Extract the [x, y] coordinate from the center of the cell holding the provided text.  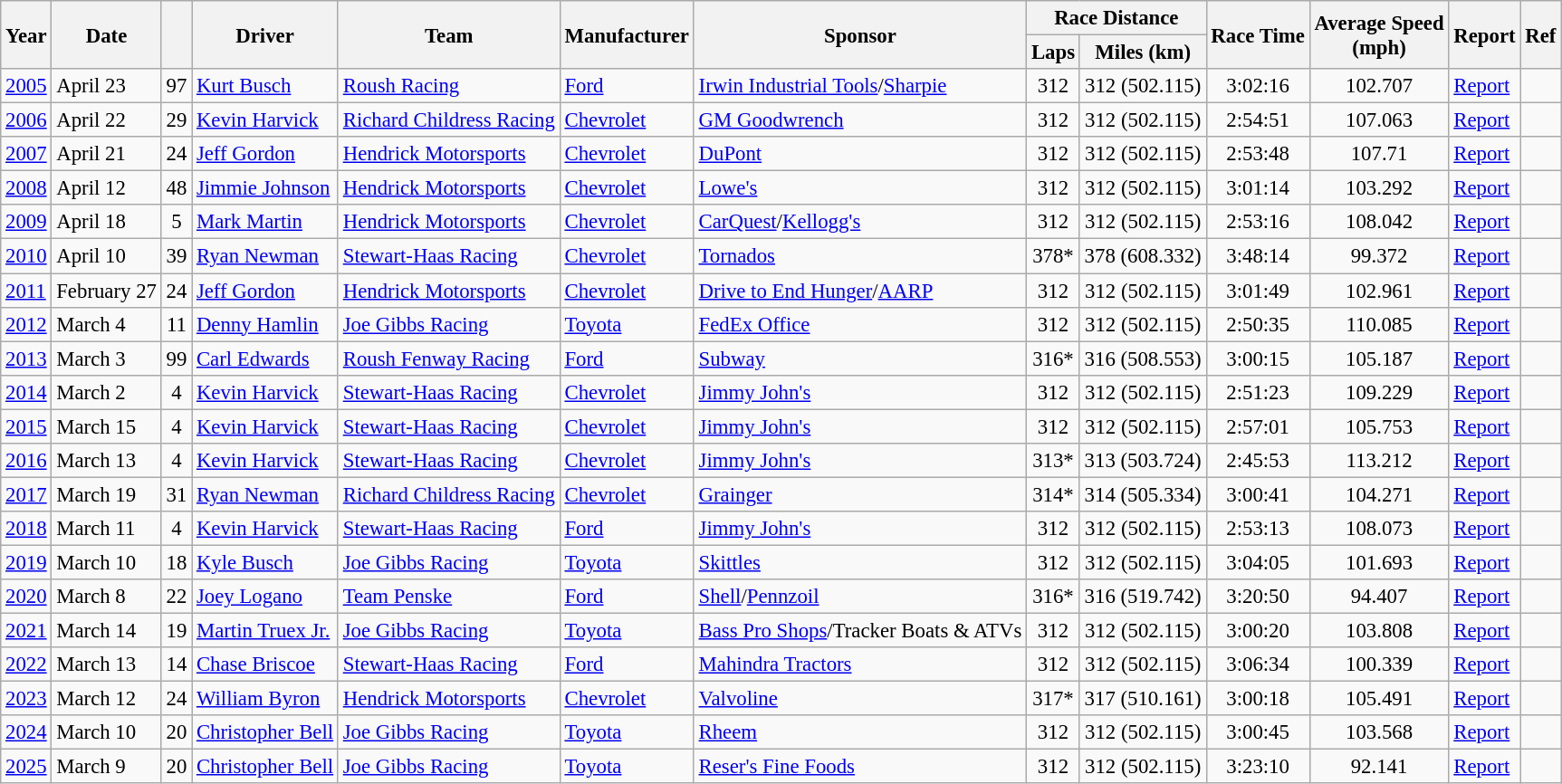
2021 [26, 631]
Martin Truex Jr. [265, 631]
March 4 [107, 324]
3:48:14 [1258, 256]
Kurt Busch [265, 86]
5 [176, 222]
Sponsor [860, 34]
Lowe's [860, 188]
February 27 [107, 291]
2:50:35 [1258, 324]
March 11 [107, 529]
2:51:23 [1258, 392]
April 21 [107, 154]
2011 [26, 291]
Tornados [860, 256]
March 12 [107, 699]
2:53:16 [1258, 222]
2008 [26, 188]
39 [176, 256]
105.491 [1379, 699]
3:00:41 [1258, 494]
102.961 [1379, 291]
2:45:53 [1258, 461]
2024 [26, 732]
2013 [26, 359]
Race Time [1258, 34]
Subway [860, 359]
105.187 [1379, 359]
April 18 [107, 222]
103.292 [1379, 188]
317* [1054, 699]
William Byron [265, 699]
11 [176, 324]
103.808 [1379, 631]
2005 [26, 86]
107.71 [1379, 154]
Chase Briscoe [265, 664]
2022 [26, 664]
March 19 [107, 494]
378 (608.332) [1143, 256]
19 [176, 631]
Team [449, 34]
April 23 [107, 86]
314 (505.334) [1143, 494]
FedEx Office [860, 324]
99 [176, 359]
Jimmie Johnson [265, 188]
3:23:10 [1258, 767]
2016 [26, 461]
2023 [26, 699]
2:54:51 [1258, 120]
314* [1054, 494]
2:53:13 [1258, 529]
316 (508.553) [1143, 359]
2018 [26, 529]
3:20:50 [1258, 597]
March 8 [107, 597]
Grainger [860, 494]
Roush Fenway Racing [449, 359]
DuPont [860, 154]
110.085 [1379, 324]
CarQuest/Kellogg's [860, 222]
3:00:45 [1258, 732]
Year [26, 34]
2025 [26, 767]
Mahindra Tractors [860, 664]
2020 [26, 597]
3:00:18 [1258, 699]
2014 [26, 392]
March 14 [107, 631]
Mark Martin [265, 222]
109.229 [1379, 392]
2017 [26, 494]
Driver [265, 34]
113.212 [1379, 461]
104.271 [1379, 494]
31 [176, 494]
April 22 [107, 120]
3:04:05 [1258, 562]
GM Goodwrench [860, 120]
3:02:16 [1258, 86]
Manufacturer [627, 34]
Ref [1541, 34]
2010 [26, 256]
Date [107, 34]
Skittles [860, 562]
3:00:15 [1258, 359]
18 [176, 562]
2019 [26, 562]
Carl Edwards [265, 359]
313 (503.724) [1143, 461]
Shell/Pennzoil [860, 597]
April 10 [107, 256]
94.407 [1379, 597]
March 9 [107, 767]
316 (519.742) [1143, 597]
2:53:48 [1258, 154]
Reser's Fine Foods [860, 767]
2007 [26, 154]
March 3 [107, 359]
Denny Hamlin [265, 324]
Rheem [860, 732]
102.707 [1379, 86]
Team Penske [449, 597]
Drive to End Hunger/AARP [860, 291]
March 2 [107, 392]
108.042 [1379, 222]
Bass Pro Shops/Tracker Boats & ATVs [860, 631]
Joey Logano [265, 597]
3:01:14 [1258, 188]
22 [176, 597]
March 15 [107, 426]
101.693 [1379, 562]
317 (510.161) [1143, 699]
107.063 [1379, 120]
2012 [26, 324]
99.372 [1379, 256]
2006 [26, 120]
2015 [26, 426]
14 [176, 664]
April 12 [107, 188]
2:57:01 [1258, 426]
105.753 [1379, 426]
Race Distance [1116, 18]
29 [176, 120]
Average Speed(mph) [1379, 34]
Irwin Industrial Tools/Sharpie [860, 86]
3:06:34 [1258, 664]
3:00:20 [1258, 631]
2009 [26, 222]
100.339 [1379, 664]
Valvoline [860, 699]
3:01:49 [1258, 291]
103.568 [1379, 732]
Laps [1054, 53]
108.073 [1379, 529]
Roush Racing [449, 86]
92.141 [1379, 767]
48 [176, 188]
378* [1054, 256]
313* [1054, 461]
97 [176, 86]
Kyle Busch [265, 562]
Miles (km) [1143, 53]
